Provide the (x, y) coordinate of the cell's center where the given text is located.  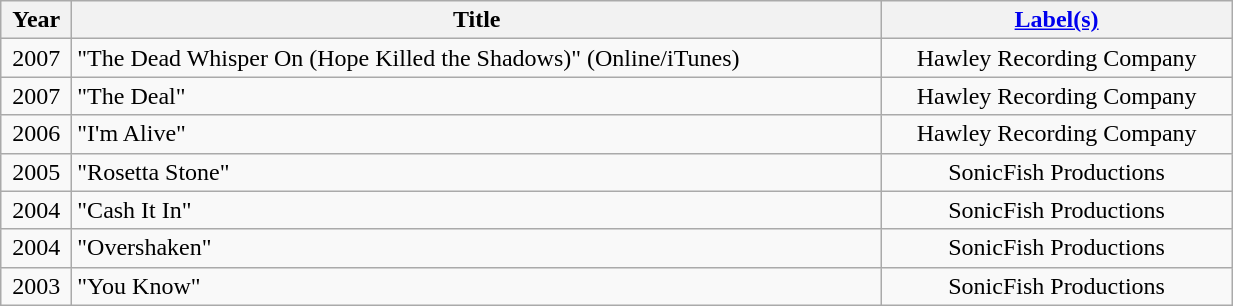
Title (477, 20)
"Overshaken" (477, 248)
2003 (36, 286)
Year (36, 20)
"I'm Alive" (477, 134)
2006 (36, 134)
Label(s) (1057, 20)
"You Know" (477, 286)
2005 (36, 172)
"The Dead Whisper On (Hope Killed the Shadows)" (Online/iTunes) (477, 58)
"The Deal" (477, 96)
"Cash It In" (477, 210)
"Rosetta Stone" (477, 172)
